Determine the [X, Y] coordinate at the center of the cell enclosing the given text.  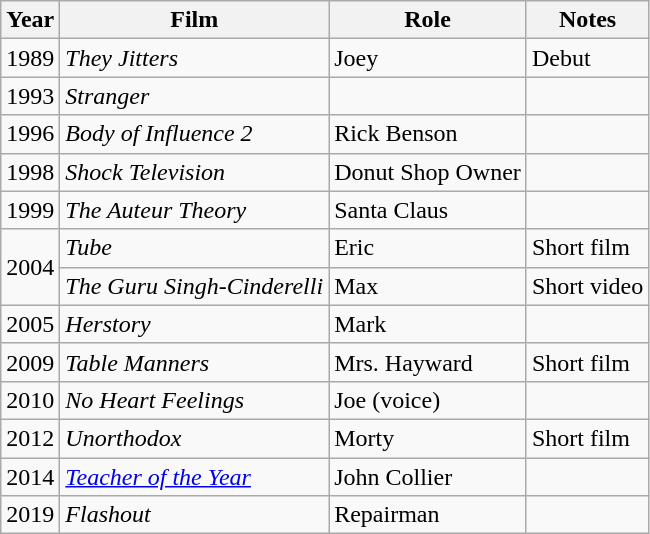
The Guru Singh-Cinderelli [194, 286]
2005 [30, 324]
Table Manners [194, 362]
Rick Benson [428, 134]
Mrs. Hayward [428, 362]
1998 [30, 172]
Morty [428, 438]
Herstory [194, 324]
Teacher of the Year [194, 477]
Short video [587, 286]
2014 [30, 477]
1996 [30, 134]
Flashout [194, 515]
Eric [428, 248]
Joe (voice) [428, 400]
1993 [30, 96]
Joey [428, 58]
Year [30, 20]
2012 [30, 438]
Santa Claus [428, 210]
Debut [587, 58]
Shock Television [194, 172]
No Heart Feelings [194, 400]
Max [428, 286]
1989 [30, 58]
Role [428, 20]
2019 [30, 515]
Stranger [194, 96]
Tube [194, 248]
2004 [30, 267]
2010 [30, 400]
Donut Shop Owner [428, 172]
Unorthodox [194, 438]
Film [194, 20]
2009 [30, 362]
The Auteur Theory [194, 210]
John Collier [428, 477]
Repairman [428, 515]
1999 [30, 210]
Mark [428, 324]
Notes [587, 20]
Body of Influence 2 [194, 134]
They Jitters [194, 58]
